Detect which cell encompasses the target text, then output its [x, y] center coordinate. 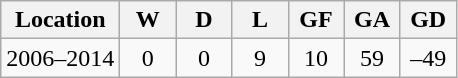
9 [260, 58]
GD [428, 20]
59 [372, 58]
W [148, 20]
L [260, 20]
GA [372, 20]
GF [316, 20]
10 [316, 58]
D [204, 20]
Location [60, 20]
–49 [428, 58]
2006–2014 [60, 58]
